Provide the (x, y) coordinate of the cell's center where the given text is located.  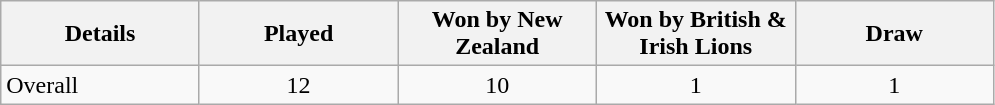
Draw (894, 34)
Won by New Zealand (498, 34)
Played (298, 34)
10 (498, 85)
Won by British & Irish Lions (696, 34)
Details (100, 34)
12 (298, 85)
Overall (100, 85)
